Detect which cell encompasses the target text, then output its (X, Y) center coordinate. 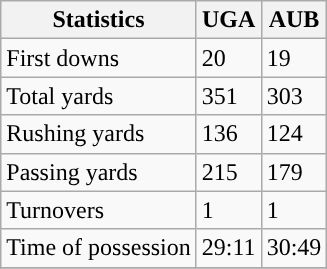
215 (228, 172)
UGA (228, 20)
Time of possession (99, 248)
Total yards (99, 96)
Statistics (99, 20)
303 (294, 96)
124 (294, 134)
19 (294, 58)
136 (228, 134)
First downs (99, 58)
351 (228, 96)
179 (294, 172)
Turnovers (99, 210)
29:11 (228, 248)
AUB (294, 20)
Passing yards (99, 172)
20 (228, 58)
Rushing yards (99, 134)
30:49 (294, 248)
